From the cell containing the given text, extract its center point as (X, Y) coordinate. 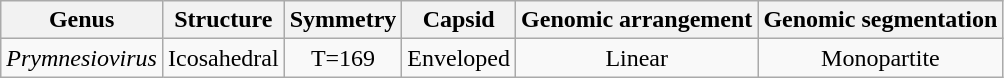
Symmetry (343, 20)
Enveloped (459, 58)
Structure (223, 20)
Prymnesiovirus (82, 58)
Capsid (459, 20)
Icosahedral (223, 58)
Genomic segmentation (880, 20)
T=169 (343, 58)
Monopartite (880, 58)
Genus (82, 20)
Genomic arrangement (637, 20)
Linear (637, 58)
